Determine the (x, y) coordinate at the center of the cell enclosing the given text.  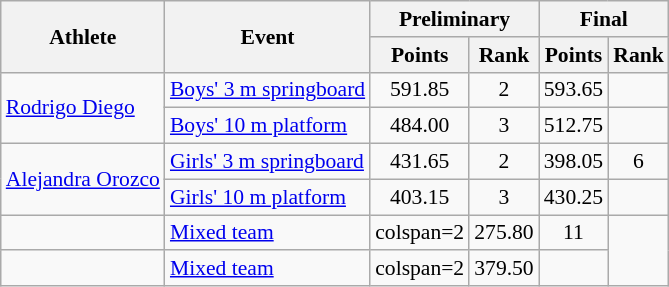
11 (574, 233)
398.05 (574, 162)
403.15 (420, 197)
Rodrigo Diego (83, 108)
Athlete (83, 36)
593.65 (574, 90)
Girls' 3 m springboard (268, 162)
Event (268, 36)
Preliminary (454, 19)
Boys' 3 m springboard (268, 90)
275.80 (504, 233)
6 (638, 162)
430.25 (574, 197)
512.75 (574, 126)
591.85 (420, 90)
Girls' 10 m platform (268, 197)
Boys' 10 m platform (268, 126)
Alejandra Orozco (83, 180)
431.65 (420, 162)
Final (604, 19)
484.00 (420, 126)
379.50 (504, 269)
